Extract the [X, Y] coordinate from the center of the cell holding the provided text.  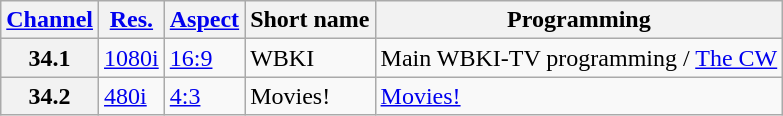
Short name [310, 20]
Channel [50, 20]
Aspect [204, 20]
34.2 [50, 96]
Res. [132, 20]
1080i [132, 58]
16:9 [204, 58]
Programming [579, 20]
Main WBKI-TV programming / The CW [579, 58]
480i [132, 96]
34.1 [50, 58]
WBKI [310, 58]
4:3 [204, 96]
